Find where the given text appears and provide that cell's center as (X, Y) coordinate. 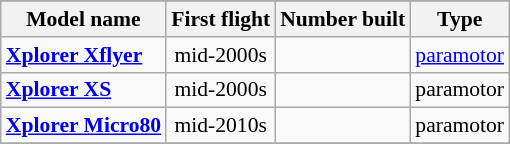
Xplorer Micro80 (84, 126)
Model name (84, 19)
Xplorer Xflyer (84, 55)
Number built (342, 19)
First flight (220, 19)
Xplorer XS (84, 90)
Type (460, 19)
mid-2010s (220, 126)
